Find where the given text appears and provide that cell's center as [X, Y] coordinate. 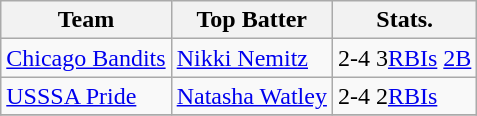
Nikki Nemitz [252, 58]
Top Batter [252, 20]
USSSA Pride [86, 96]
Natasha Watley [252, 96]
Chicago Bandits [86, 58]
2-4 2RBIs [404, 96]
Stats. [404, 20]
2-4 3RBIs 2B [404, 58]
Team [86, 20]
